Output the [X, Y] coordinate of the center of the cell containing the given text.  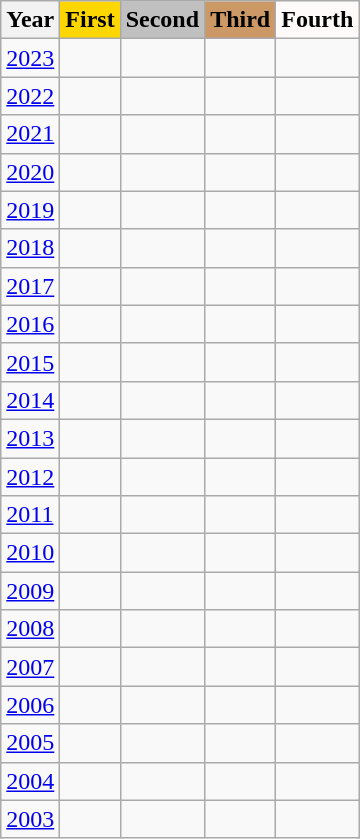
2010 [30, 553]
2022 [30, 96]
2019 [30, 210]
2003 [30, 819]
Third [240, 20]
Year [30, 20]
2004 [30, 781]
2018 [30, 248]
2009 [30, 591]
2005 [30, 743]
2016 [30, 324]
2021 [30, 134]
2007 [30, 667]
2008 [30, 629]
First [90, 20]
2011 [30, 515]
2012 [30, 477]
2014 [30, 400]
2013 [30, 438]
2017 [30, 286]
2006 [30, 705]
2020 [30, 172]
Second [162, 20]
2015 [30, 362]
2023 [30, 58]
Fourth [318, 20]
